Output the [x, y] coordinate of the center of the cell containing the given text.  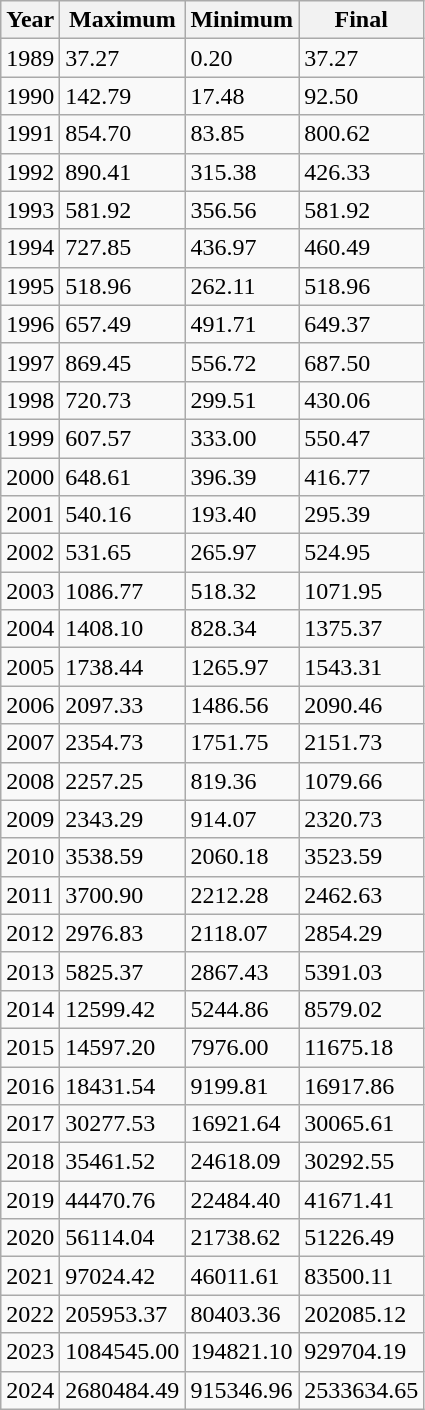
202085.12 [362, 1314]
657.49 [122, 324]
915346.96 [242, 1390]
890.41 [122, 172]
5244.86 [242, 1009]
Minimum [242, 20]
24618.09 [242, 1162]
2012 [30, 933]
1999 [30, 438]
2343.29 [122, 819]
2022 [30, 1314]
14597.20 [122, 1047]
2002 [30, 553]
524.95 [362, 553]
540.16 [122, 515]
1084545.00 [122, 1352]
51226.49 [362, 1238]
2019 [30, 1200]
2976.83 [122, 933]
2533634.65 [362, 1390]
2320.73 [362, 819]
83500.11 [362, 1276]
828.34 [242, 629]
2462.63 [362, 895]
35461.52 [122, 1162]
2005 [30, 667]
2011 [30, 895]
1989 [30, 58]
2003 [30, 591]
648.61 [122, 477]
2010 [30, 857]
416.77 [362, 477]
430.06 [362, 400]
Final [362, 20]
929704.19 [362, 1352]
295.39 [362, 515]
531.65 [122, 553]
2015 [30, 1047]
2090.46 [362, 705]
2257.25 [122, 781]
5391.03 [362, 971]
83.85 [242, 134]
5825.37 [122, 971]
Year [30, 20]
17.48 [242, 96]
426.33 [362, 172]
2014 [30, 1009]
1375.37 [362, 629]
16917.86 [362, 1085]
2009 [30, 819]
2006 [30, 705]
44470.76 [122, 1200]
3538.59 [122, 857]
2020 [30, 1238]
0.20 [242, 58]
2118.07 [242, 933]
1079.66 [362, 781]
2007 [30, 743]
1408.10 [122, 629]
30277.53 [122, 1124]
2004 [30, 629]
3700.90 [122, 895]
2680484.49 [122, 1390]
1071.95 [362, 591]
265.97 [242, 553]
1086.77 [122, 591]
2097.33 [122, 705]
194821.10 [242, 1352]
7976.00 [242, 1047]
2854.29 [362, 933]
30292.55 [362, 1162]
8579.02 [362, 1009]
2212.28 [242, 895]
18431.54 [122, 1085]
914.07 [242, 819]
92.50 [362, 96]
1486.56 [242, 705]
491.71 [242, 324]
556.72 [242, 362]
9199.81 [242, 1085]
11675.18 [362, 1047]
2060.18 [242, 857]
854.70 [122, 134]
436.97 [242, 248]
315.38 [242, 172]
1265.97 [242, 667]
1991 [30, 134]
1990 [30, 96]
2017 [30, 1124]
2024 [30, 1390]
1543.31 [362, 667]
Maximum [122, 20]
2023 [30, 1352]
2867.43 [242, 971]
1995 [30, 286]
869.45 [122, 362]
97024.42 [122, 1276]
2354.73 [122, 743]
2000 [30, 477]
1996 [30, 324]
2018 [30, 1162]
1992 [30, 172]
22484.40 [242, 1200]
193.40 [242, 515]
80403.36 [242, 1314]
2016 [30, 1085]
727.85 [122, 248]
2013 [30, 971]
3523.59 [362, 857]
356.56 [242, 210]
16921.64 [242, 1124]
21738.62 [242, 1238]
518.32 [242, 591]
396.39 [242, 477]
262.11 [242, 286]
819.36 [242, 781]
41671.41 [362, 1200]
720.73 [122, 400]
46011.61 [242, 1276]
1994 [30, 248]
56114.04 [122, 1238]
687.50 [362, 362]
550.47 [362, 438]
333.00 [242, 438]
2021 [30, 1276]
1997 [30, 362]
1751.75 [242, 743]
649.37 [362, 324]
800.62 [362, 134]
1738.44 [122, 667]
205953.37 [122, 1314]
2008 [30, 781]
2151.73 [362, 743]
1993 [30, 210]
460.49 [362, 248]
142.79 [122, 96]
2001 [30, 515]
299.51 [242, 400]
12599.42 [122, 1009]
1998 [30, 400]
30065.61 [362, 1124]
607.57 [122, 438]
